Output the [X, Y] coordinate of the center of the cell containing the given text.  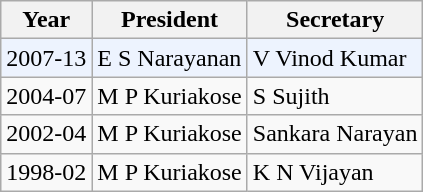
V Vinod Kumar [335, 58]
President [170, 20]
K N Vijayan [335, 172]
Year [46, 20]
E S Narayanan [170, 58]
2004-07 [46, 96]
Sankara Narayan [335, 134]
Secretary [335, 20]
2007-13 [46, 58]
1998-02 [46, 172]
S Sujith [335, 96]
2002-04 [46, 134]
